Search for the cell housing the specified text and yield its [X, Y] center coordinate. 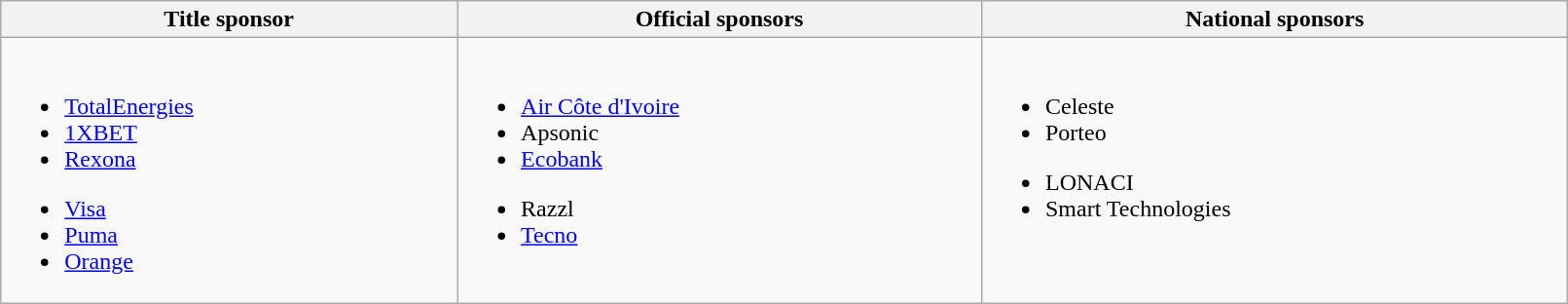
Title sponsor [230, 19]
Air Côte d'IvoireApsonicEcobankRazzlTecno [720, 171]
National sponsors [1274, 19]
TotalEnergies1XBETRexonaVisaPumaOrange [230, 171]
CelestePorteoLONACISmart Technologies [1274, 171]
Official sponsors [720, 19]
